Return the (x, y) coordinate for the center point of the cell that contains the specified text.  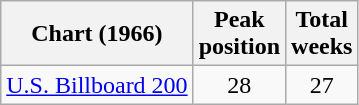
U.S. Billboard 200 (97, 85)
28 (239, 85)
Chart (1966) (97, 34)
27 (322, 85)
Peakposition (239, 34)
Totalweeks (322, 34)
